Return the [x, y] coordinate for the center point of the cell that contains the specified text.  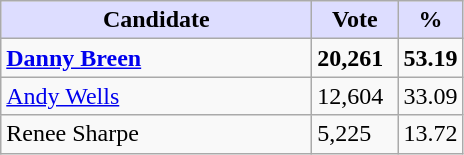
13.72 [430, 134]
53.19 [430, 58]
5,225 [355, 134]
Danny Breen [156, 58]
12,604 [355, 96]
Vote [355, 20]
% [430, 20]
Andy Wells [156, 96]
33.09 [430, 96]
Candidate [156, 20]
20,261 [355, 58]
Renee Sharpe [156, 134]
